Detect which cell encompasses the target text, then output its [X, Y] center coordinate. 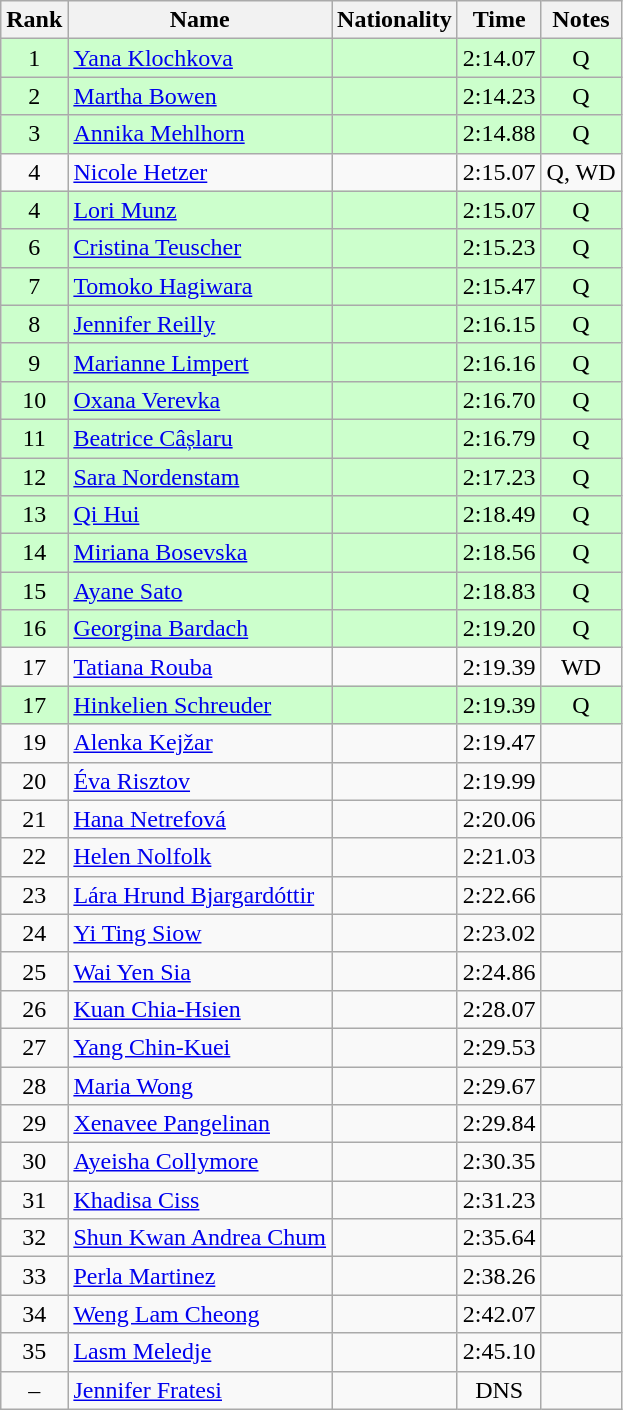
Weng Lam Cheong [200, 1314]
14 [34, 553]
Maria Wong [200, 1085]
Khadisa Ciss [200, 1200]
12 [34, 477]
2:18.49 [499, 515]
Rank [34, 20]
Hinkelien Schreuder [200, 705]
23 [34, 895]
2:15.47 [499, 286]
Jennifer Fratesi [200, 1390]
2:14.07 [499, 58]
Nationality [395, 20]
2:29.84 [499, 1124]
Xenavee Pangelinan [200, 1124]
2:15.23 [499, 248]
28 [34, 1085]
2:29.67 [499, 1085]
2:18.83 [499, 591]
Alenka Kejžar [200, 743]
DNS [499, 1390]
2:16.70 [499, 400]
34 [34, 1314]
6 [34, 248]
20 [34, 781]
Yana Klochkova [200, 58]
Beatrice Câșlaru [200, 438]
16 [34, 629]
2:20.06 [499, 819]
32 [34, 1238]
2:19.99 [499, 781]
Wai Yen Sia [200, 971]
24 [34, 933]
2:42.07 [499, 1314]
2:19.47 [499, 743]
Oxana Verevka [200, 400]
2:14.23 [499, 96]
Hana Netrefová [200, 819]
8 [34, 324]
35 [34, 1352]
11 [34, 438]
2:31.23 [499, 1200]
2:16.79 [499, 438]
2:18.56 [499, 553]
Shun Kwan Andrea Chum [200, 1238]
2:28.07 [499, 1009]
Nicole Hetzer [200, 172]
2:30.35 [499, 1162]
2:17.23 [499, 477]
22 [34, 857]
Martha Bowen [200, 96]
Yang Chin-Kuei [200, 1047]
Qi Hui [200, 515]
Kuan Chia-Hsien [200, 1009]
Helen Nolfolk [200, 857]
1 [34, 58]
Miriana Bosevska [200, 553]
Name [200, 20]
Time [499, 20]
2 [34, 96]
Lasm Meledje [200, 1352]
2:21.03 [499, 857]
26 [34, 1009]
Lára Hrund Bjargardóttir [200, 895]
2:38.26 [499, 1276]
2:29.53 [499, 1047]
2:16.15 [499, 324]
33 [34, 1276]
10 [34, 400]
9 [34, 362]
2:24.86 [499, 971]
– [34, 1390]
25 [34, 971]
31 [34, 1200]
3 [34, 134]
Cristina Teuscher [200, 248]
2:35.64 [499, 1238]
29 [34, 1124]
Q, WD [581, 172]
2:22.66 [499, 895]
WD [581, 667]
Yi Ting Siow [200, 933]
2:23.02 [499, 933]
Sara Nordenstam [200, 477]
27 [34, 1047]
15 [34, 591]
Lori Munz [200, 210]
2:19.20 [499, 629]
7 [34, 286]
Tomoko Hagiwara [200, 286]
2:16.16 [499, 362]
19 [34, 743]
21 [34, 819]
Notes [581, 20]
Jennifer Reilly [200, 324]
Perla Martinez [200, 1276]
Ayeisha Collymore [200, 1162]
Tatiana Rouba [200, 667]
2:45.10 [499, 1352]
Georgina Bardach [200, 629]
Ayane Sato [200, 591]
2:14.88 [499, 134]
13 [34, 515]
Éva Risztov [200, 781]
Marianne Limpert [200, 362]
Annika Mehlhorn [200, 134]
30 [34, 1162]
